Pinpoint the cell where the given text exists, returning its (x, y) midpoint coordinate. 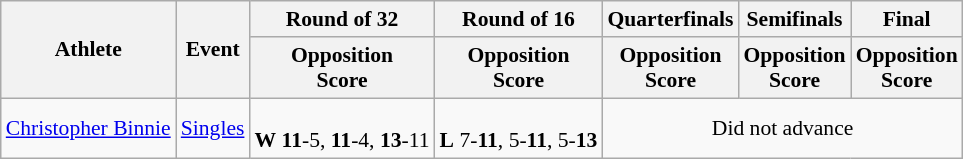
Semifinals (794, 19)
Round of 32 (342, 19)
Round of 16 (519, 19)
Quarterfinals (670, 19)
Did not advance (782, 128)
Christopher Binnie (88, 128)
L 7-11, 5-11, 5-13 (519, 128)
Singles (213, 128)
Athlete (88, 50)
Event (213, 50)
Final (907, 19)
W 11-5, 11-4, 13-11 (342, 128)
